Determine the [x, y] coordinate at the center of the cell enclosing the given text.  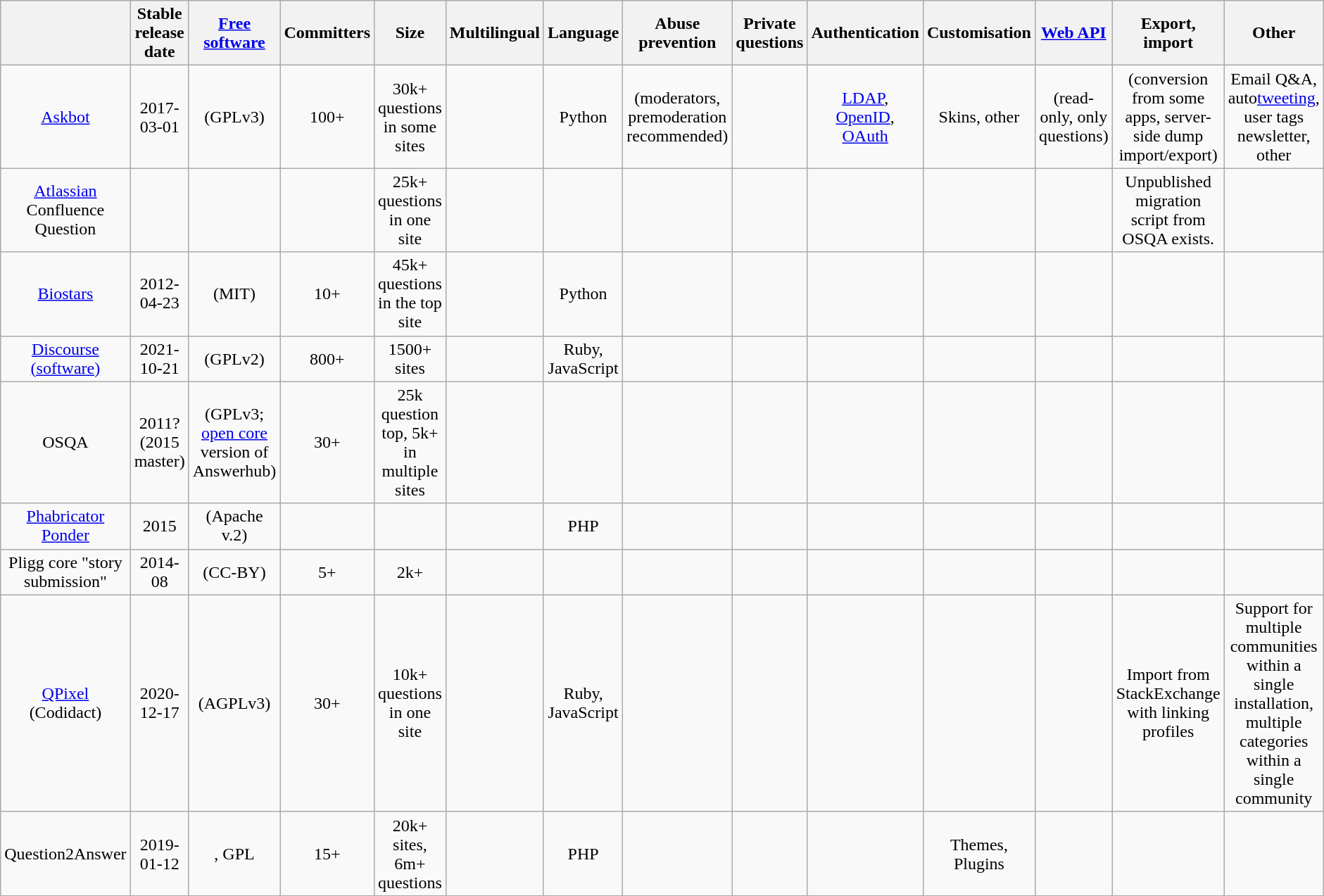
Pligg core "story submission" [65, 572]
Askbot [65, 117]
Private questions [770, 33]
Unpublished migration script from OSQA exists. [1168, 210]
Discourse (software) [65, 359]
(AGPLv3) [234, 703]
Multilingual [494, 33]
Stable release date [159, 33]
2020-12-17 [159, 703]
Skins, other [978, 117]
Phabricator Ponder [65, 526]
Language [583, 33]
Biostars [65, 294]
1500+ sites [410, 359]
(moderators, premoderation recommended) [677, 117]
(GPLv2) [234, 359]
QPixel (Codidact) [65, 703]
(GPLv3; open core version of Answerhub) [234, 442]
Support for multiple communities within a single installation, multiple categories within a single community [1274, 703]
(Apache v.2) [234, 526]
800+ [327, 359]
15+ [327, 853]
10k+ questions in one site [410, 703]
2014-08 [159, 572]
2k+ [410, 572]
Themes, Plugins [978, 853]
Committers [327, 33]
OSQA [65, 442]
Size [410, 33]
(MIT) [234, 294]
, GPL [234, 853]
2021-10-21 [159, 359]
20k+ sites, 6m+ questions [410, 853]
(CC-BY) [234, 572]
Customisation [978, 33]
Web API [1073, 33]
Authentication [865, 33]
LDAP, OpenID, OAuth [865, 117]
2011? (2015 master) [159, 442]
10+ [327, 294]
30k+ questions in some sites [410, 117]
Import from StackExchange with linking profiles [1168, 703]
100+ [327, 117]
Email Q&A, autotweeting, user tags newsletter, other [1274, 117]
Atlassian Confluence Question [65, 210]
Other [1274, 33]
2017-03-01 [159, 117]
5+ [327, 572]
Abuse prevention [677, 33]
Export, import [1168, 33]
(read-only, only questions) [1073, 117]
45k+ questions in the top site [410, 294]
25k+ questions in one site [410, 210]
(conversion from some apps, server-side dump import/export) [1168, 117]
2019-01-12 [159, 853]
2012-04-23 [159, 294]
Free software [234, 33]
Question2Answer [65, 853]
25k question top, 5k+ in multiple sites [410, 442]
2015 [159, 526]
(GPLv3) [234, 117]
